Detect which cell encompasses the target text, then output its (X, Y) center coordinate. 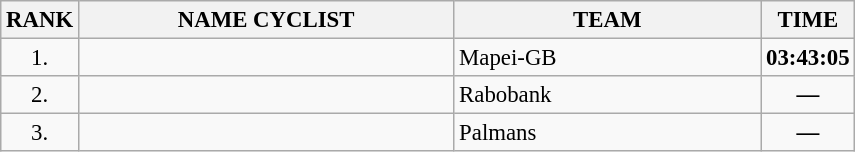
Rabobank (608, 95)
TIME (808, 20)
1. (40, 58)
03:43:05 (808, 58)
TEAM (608, 20)
Palmans (608, 133)
NAME CYCLIST (266, 20)
RANK (40, 20)
2. (40, 95)
3. (40, 133)
Mapei-GB (608, 58)
